Pinpoint the cell where the given text exists, returning its [X, Y] midpoint coordinate. 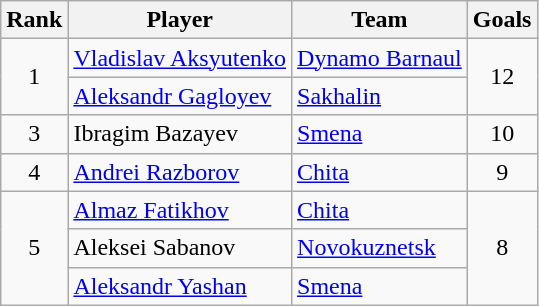
12 [502, 77]
Sakhalin [380, 96]
Goals [502, 20]
10 [502, 134]
3 [34, 134]
Andrei Razborov [180, 172]
4 [34, 172]
Aleksandr Gagloyev [180, 96]
Dynamo Barnaul [380, 58]
Ibragim Bazayev [180, 134]
Aleksandr Yashan [180, 286]
Player [180, 20]
Team [380, 20]
Rank [34, 20]
5 [34, 248]
Vladislav Aksyutenko [180, 58]
1 [34, 77]
Aleksei Sabanov [180, 248]
Novokuznetsk [380, 248]
Almaz Fatikhov [180, 210]
8 [502, 248]
9 [502, 172]
